Capture the cell that displays the provided text and extract its (X, Y) central coordinate. 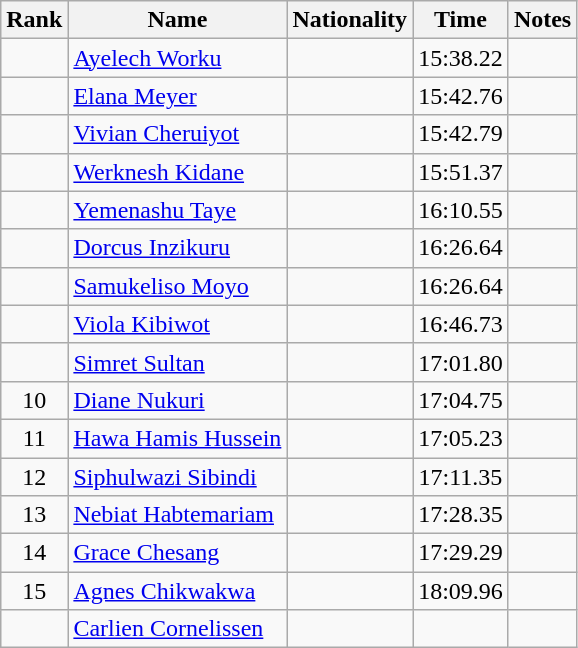
Time (461, 20)
Nationality (350, 20)
15:42.79 (461, 134)
Grace Chesang (178, 553)
Viola Kibiwot (178, 324)
15 (34, 591)
17:29.29 (461, 553)
15:51.37 (461, 172)
Agnes Chikwakwa (178, 591)
11 (34, 438)
17:01.80 (461, 362)
Elana Meyer (178, 96)
16:10.55 (461, 210)
13 (34, 515)
15:42.76 (461, 96)
Dorcus Inzikuru (178, 248)
15:38.22 (461, 58)
17:04.75 (461, 400)
17:28.35 (461, 515)
Carlien Cornelissen (178, 629)
17:11.35 (461, 477)
Yemenashu Taye (178, 210)
Nebiat Habtemariam (178, 515)
Rank (34, 20)
14 (34, 553)
Simret Sultan (178, 362)
17:05.23 (461, 438)
16:46.73 (461, 324)
12 (34, 477)
Werknesh Kidane (178, 172)
Ayelech Worku (178, 58)
Hawa Hamis Hussein (178, 438)
Notes (542, 20)
Samukeliso Moyo (178, 286)
18:09.96 (461, 591)
Vivian Cheruiyot (178, 134)
Name (178, 20)
Diane Nukuri (178, 400)
Siphulwazi Sibindi (178, 477)
10 (34, 400)
